Extract the (X, Y) coordinate from the center of the cell holding the provided text.  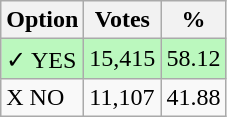
✓ YES (42, 59)
11,107 (122, 97)
% (194, 20)
41.88 (194, 97)
58.12 (194, 59)
15,415 (122, 59)
Votes (122, 20)
X NO (42, 97)
Option (42, 20)
